Output the (X, Y) coordinate of the center of the cell containing the given text.  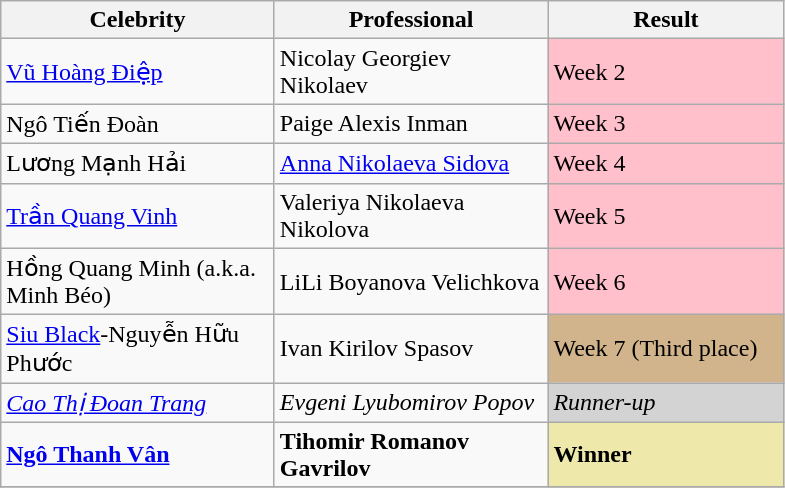
Vũ Hoàng Điệp (138, 72)
Trần Quang Vinh (138, 216)
Runner-up (666, 403)
Ivan Kirilov Spasov (411, 349)
Ngô Thanh Vân (138, 454)
LiLi Boyanova Velichkova (411, 282)
Ngô Tiến Đoàn (138, 124)
Evgeni Lyubomirov Popov (411, 403)
Hồng Quang Minh (a.k.a. Minh Béo) (138, 282)
Professional (411, 20)
Tihomir Romanov Gavrilov (411, 454)
Week 5 (666, 216)
Winner (666, 454)
Result (666, 20)
Cao Thị Đoan Trang (138, 403)
Week 4 (666, 163)
Siu Black-Nguyễn Hữu Phước (138, 349)
Valeriya Nikolaeva Nikolova (411, 216)
Week 7 (Third place) (666, 349)
Week 6 (666, 282)
Week 2 (666, 72)
Anna Nikolaeva Sidova (411, 163)
Celebrity (138, 20)
Week 3 (666, 124)
Paige Alexis Inman (411, 124)
Nicolay Georgiev Nikolaev (411, 72)
Lương Mạnh Hải (138, 163)
